Output the [x, y] coordinate of the center of the cell containing the given text.  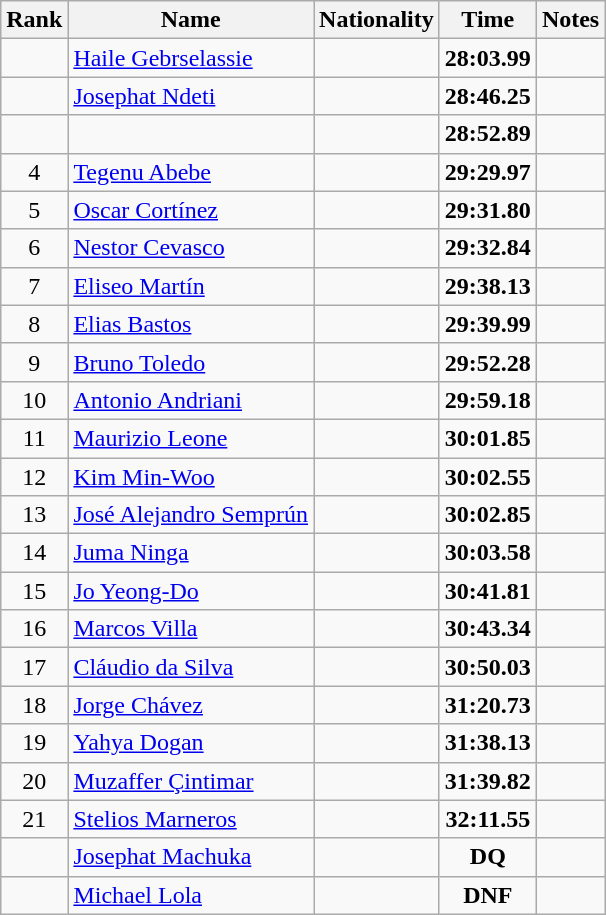
Josephat Machuka [191, 857]
29:29.97 [488, 172]
Oscar Cortínez [191, 210]
29:38.13 [488, 286]
31:20.73 [488, 705]
Josephat Ndeti [191, 96]
10 [34, 400]
29:32.84 [488, 248]
Elias Bastos [191, 324]
Time [488, 20]
Stelios Marneros [191, 819]
28:46.25 [488, 96]
30:41.81 [488, 591]
16 [34, 629]
Yahya Dogan [191, 743]
7 [34, 286]
20 [34, 781]
Maurizio Leone [191, 438]
30:43.34 [488, 629]
11 [34, 438]
31:38.13 [488, 743]
17 [34, 667]
30:01.85 [488, 438]
28:03.99 [488, 58]
Antonio Andriani [191, 400]
Jo Yeong-Do [191, 591]
30:02.55 [488, 477]
29:39.99 [488, 324]
32:11.55 [488, 819]
14 [34, 553]
29:52.28 [488, 362]
Muzaffer Çintimar [191, 781]
8 [34, 324]
31:39.82 [488, 781]
Jorge Chávez [191, 705]
Tegenu Abebe [191, 172]
30:50.03 [488, 667]
9 [34, 362]
Nestor Cevasco [191, 248]
21 [34, 819]
19 [34, 743]
Eliseo Martín [191, 286]
Bruno Toledo [191, 362]
4 [34, 172]
Juma Ninga [191, 553]
José Alejandro Semprún [191, 515]
Nationality [377, 20]
Cláudio da Silva [191, 667]
28:52.89 [488, 134]
30:03.58 [488, 553]
Michael Lola [191, 895]
30:02.85 [488, 515]
29:31.80 [488, 210]
15 [34, 591]
Kim Min-Woo [191, 477]
6 [34, 248]
Marcos Villa [191, 629]
DNF [488, 895]
Haile Gebrselassie [191, 58]
Notes [570, 20]
5 [34, 210]
18 [34, 705]
29:59.18 [488, 400]
Rank [34, 20]
13 [34, 515]
Name [191, 20]
12 [34, 477]
DQ [488, 857]
